Identify which cell holds the provided text, then report its [x, y] central coordinate. 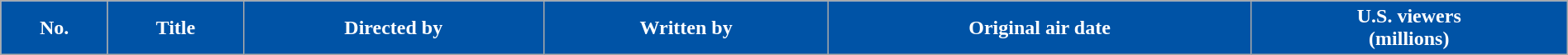
U.S. viewers(millions) [1409, 28]
No. [55, 28]
Original air date [1040, 28]
Directed by [394, 28]
Written by [686, 28]
Title [175, 28]
